Determine the (X, Y) coordinate at the center of the cell enclosing the given text.  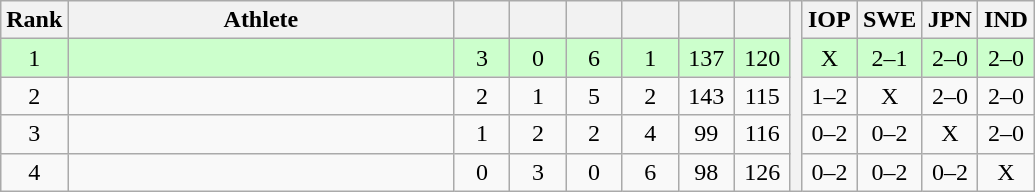
IND (1006, 20)
143 (706, 96)
JPN (950, 20)
2–1 (889, 58)
SWE (889, 20)
IOP (829, 20)
115 (762, 96)
99 (706, 134)
116 (762, 134)
Rank (34, 20)
1–2 (829, 96)
120 (762, 58)
137 (706, 58)
126 (762, 172)
5 (594, 96)
Athlete (261, 20)
98 (706, 172)
